Capture the cell that displays the provided text and extract its [X, Y] central coordinate. 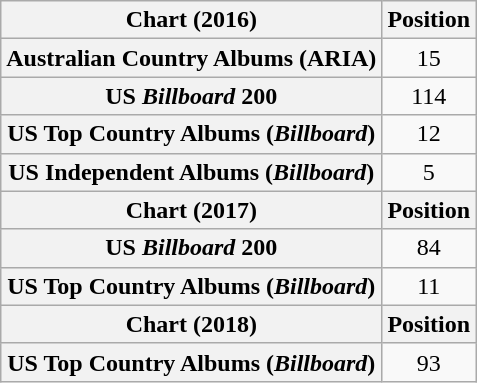
15 [429, 58]
93 [429, 362]
84 [429, 248]
Australian Country Albums (ARIA) [192, 58]
11 [429, 286]
US Independent Albums (Billboard) [192, 172]
Chart (2018) [192, 324]
5 [429, 172]
Chart (2017) [192, 210]
114 [429, 96]
Chart (2016) [192, 20]
12 [429, 134]
